Search for the cell housing the specified text and yield its [x, y] center coordinate. 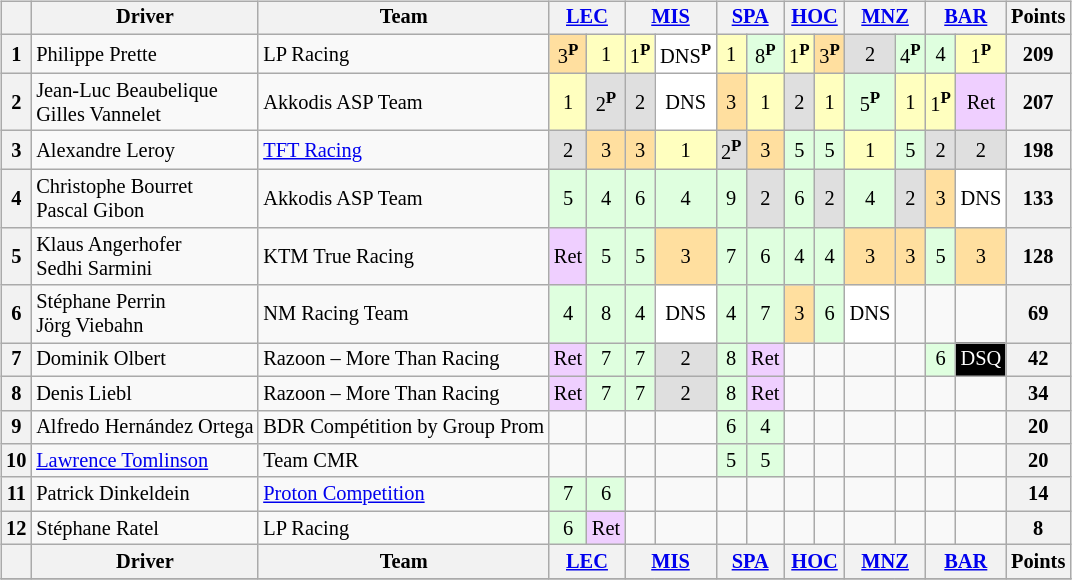
14 [1038, 494]
Christophe Bourret Pascal Gibon [144, 199]
Alexandre Leroy [144, 150]
TFT Racing [404, 150]
8P [765, 54]
4P [910, 54]
5P [870, 102]
11 [16, 494]
Patrick Dinkeldein [144, 494]
198 [1038, 150]
Klaus Angerhofer Sedhi Sarmini [144, 257]
KTM True Racing [404, 257]
Team CMR [404, 461]
DNSP [686, 54]
Lawrence Tomlinson [144, 461]
Philippe Prette [144, 54]
207 [1038, 102]
Jean-Luc Beaubelique Gilles Vannelet [144, 102]
Dominik Olbert [144, 360]
34 [1038, 393]
DSQ [981, 360]
Stéphane Perrin Jörg Viebahn [144, 314]
128 [1038, 257]
209 [1038, 54]
NM Racing Team [404, 314]
BDR Compétition by Group Prom [404, 427]
Alfredo Hernández Ortega [144, 427]
12 [16, 528]
Denis Liebl [144, 393]
10 [16, 461]
Stéphane Ratel [144, 528]
133 [1038, 199]
69 [1038, 314]
Proton Competition [404, 494]
42 [1038, 360]
